Extract the [X, Y] coordinate from the center of the cell holding the provided text.  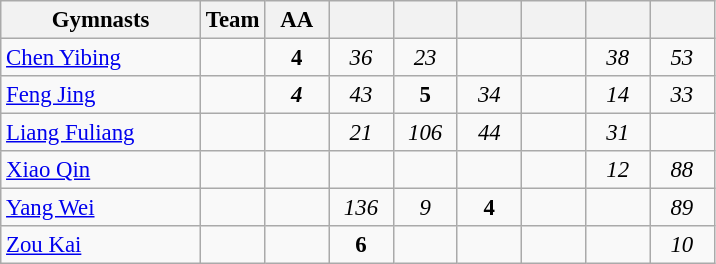
Liang Fuliang [101, 133]
88 [682, 170]
53 [682, 58]
106 [425, 133]
36 [361, 58]
12 [618, 170]
Chen Yibing [101, 58]
34 [489, 95]
89 [682, 208]
33 [682, 95]
14 [618, 95]
31 [618, 133]
6 [361, 245]
Xiao Qin [101, 170]
Zou Kai [101, 245]
23 [425, 58]
5 [425, 95]
10 [682, 245]
38 [618, 58]
AA [297, 20]
44 [489, 133]
Team [232, 20]
Gymnasts [101, 20]
43 [361, 95]
Yang Wei [101, 208]
9 [425, 208]
Feng Jing [101, 95]
136 [361, 208]
21 [361, 133]
